Identify which cell holds the provided text, then report its [x, y] central coordinate. 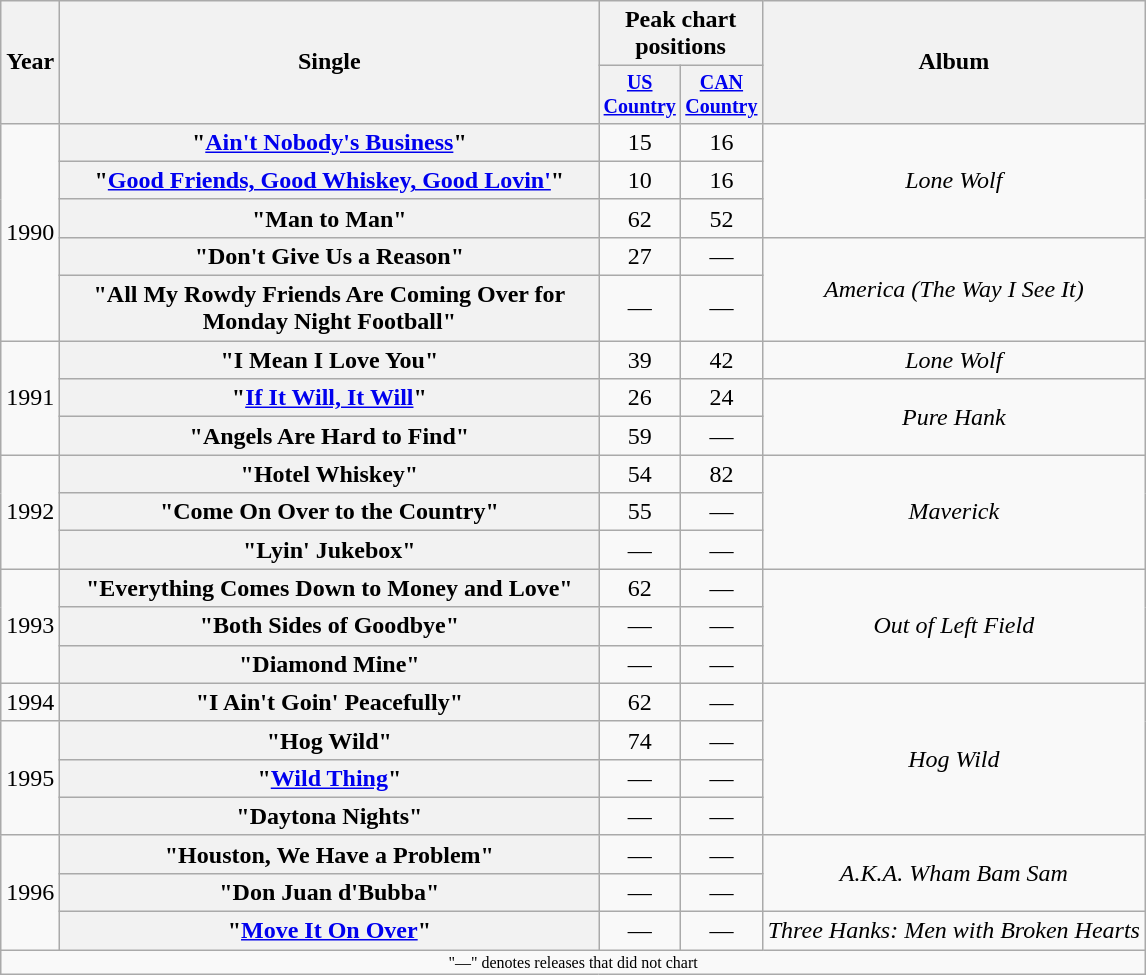
"Lyin' Jukebox" [330, 550]
Peak chart positions [680, 34]
1990 [30, 232]
"Diamond Mine" [330, 664]
1995 [30, 778]
"I Mean I Love You" [330, 360]
42 [722, 360]
"Hotel Whiskey" [330, 474]
10 [640, 180]
39 [640, 360]
"All My Rowdy Friends Are Coming Over forMonday Night Football" [330, 308]
26 [640, 398]
"Daytona Nights" [330, 816]
"Ain't Nobody's Business" [330, 142]
52 [722, 218]
"Houston, We Have a Problem" [330, 854]
55 [640, 512]
"Both Sides of Goodbye" [330, 626]
"—" denotes releases that did not chart [574, 962]
59 [640, 436]
1993 [30, 626]
Single [330, 62]
1994 [30, 702]
America (The Way I See It) [954, 288]
"If It Will, It Will" [330, 398]
1996 [30, 892]
Album [954, 62]
Three Hanks: Men with Broken Hearts [954, 931]
74 [640, 740]
"Hog Wild" [330, 740]
1991 [30, 398]
Maverick [954, 512]
82 [722, 474]
CAN Country [722, 94]
Out of Left Field [954, 626]
A.K.A. Wham Bam Sam [954, 873]
"I Ain't Goin' Peacefully" [330, 702]
"Don't Give Us a Reason" [330, 256]
Year [30, 62]
24 [722, 398]
"Wild Thing" [330, 778]
"Angels Are Hard to Find" [330, 436]
"Come On Over to the Country" [330, 512]
"Move It On Over" [330, 931]
1992 [30, 512]
"Don Juan d'Bubba" [330, 892]
"Man to Man" [330, 218]
"Everything Comes Down to Money and Love" [330, 588]
"Good Friends, Good Whiskey, Good Lovin'" [330, 180]
US Country [640, 94]
15 [640, 142]
27 [640, 256]
Pure Hank [954, 417]
Hog Wild [954, 759]
54 [640, 474]
